Provide the (X, Y) coordinate of the cell's center where the given text is located.  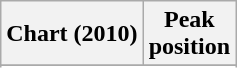
Peakposition (189, 34)
Chart (2010) (72, 34)
